Capture the cell that displays the provided text and extract its [X, Y] central coordinate. 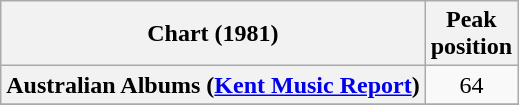
Peakposition [471, 34]
64 [471, 85]
Chart (1981) [213, 34]
Australian Albums (Kent Music Report) [213, 85]
